Output the (x, y) coordinate of the center of the cell containing the given text.  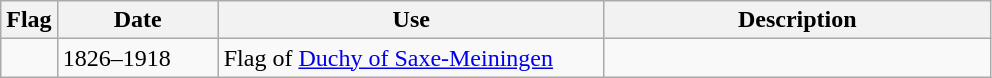
Flag (29, 20)
1826–1918 (138, 58)
Flag of Duchy of Saxe-Meiningen (411, 58)
Description (797, 20)
Use (411, 20)
Date (138, 20)
